Extract the [x, y] coordinate from the center of the cell holding the provided text.  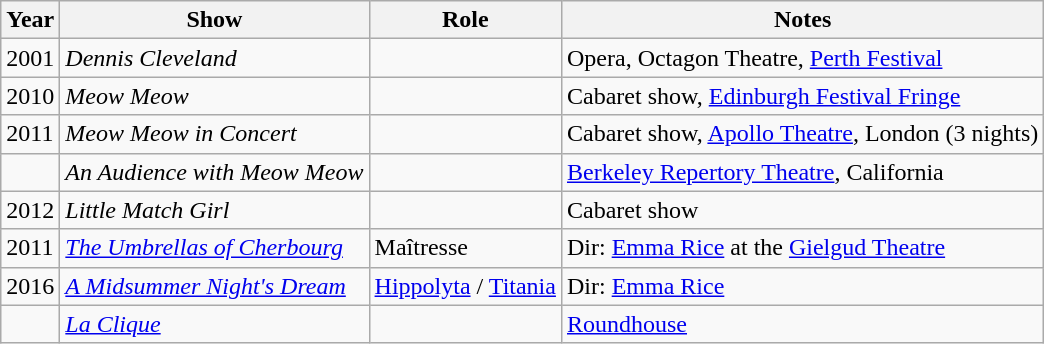
Cabaret show [802, 210]
The Umbrellas of Cherbourg [214, 248]
Roundhouse [802, 324]
Meow Meow in Concert [214, 134]
Hippolyta / Titania [465, 286]
Cabaret show, Edinburgh Festival Fringe [802, 96]
Dir: Emma Rice at the Gielgud Theatre [802, 248]
2012 [30, 210]
Notes [802, 20]
La Clique [214, 324]
Dir: Emma Rice [802, 286]
Year [30, 20]
Role [465, 20]
A Midsummer Night's Dream [214, 286]
Show [214, 20]
An Audience with Meow Meow [214, 172]
Meow Meow [214, 96]
Cabaret show, Apollo Theatre, London (3 nights) [802, 134]
Maîtresse [465, 248]
Dennis Cleveland [214, 58]
2016 [30, 286]
2001 [30, 58]
2010 [30, 96]
Berkeley Repertory Theatre, California [802, 172]
Little Match Girl [214, 210]
Opera, Octagon Theatre, Perth Festival [802, 58]
